Pinpoint the cell where the given text exists, returning its (x, y) midpoint coordinate. 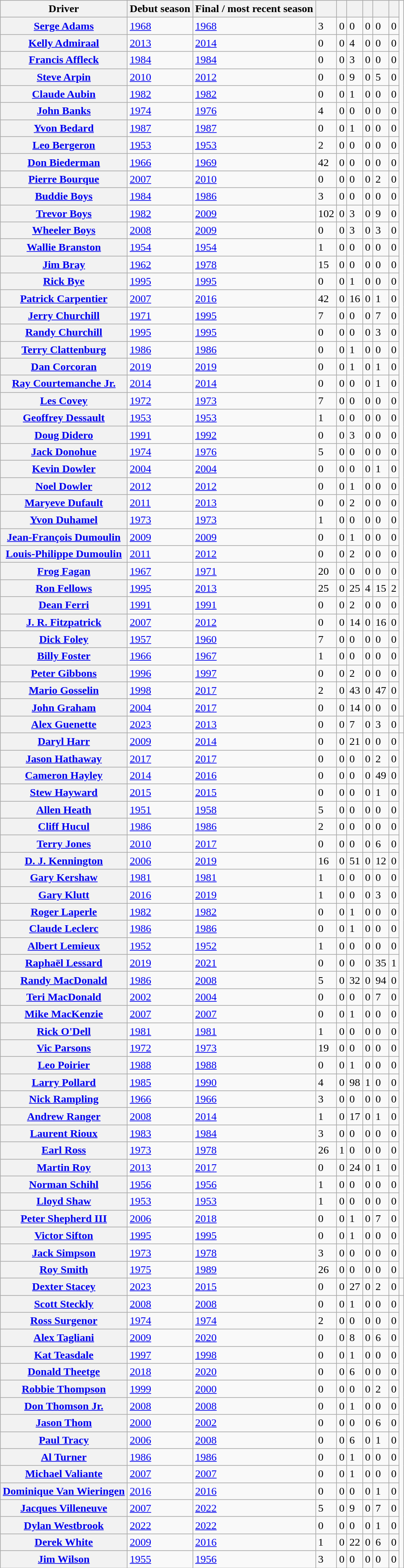
Derek White (64, 1542)
Jim Wilson (64, 1559)
Larry Pollard (64, 1082)
Patrick Carpentier (64, 299)
Gary Kershaw (64, 878)
1983 (160, 1133)
Victor Sifton (64, 1235)
Martin Roy (64, 1167)
Billy Foster (64, 656)
Jack Donohue (64, 452)
Rick Bye (64, 282)
Vic Parsons (64, 1048)
Ray Courtemanche Jr. (64, 384)
Alex Guenette (64, 724)
Teri MacDonald (64, 997)
Debut season (160, 9)
Final / most recent season (254, 9)
102 (326, 214)
21 (354, 741)
1969 (254, 162)
Claude Leclerc (64, 929)
Terry Jones (64, 844)
1989 (254, 1269)
32 (354, 980)
Doug Didero (64, 435)
22 (354, 1542)
1996 (160, 673)
Leo Bergeron (64, 145)
Daryl Harr (64, 741)
Les Covey (64, 401)
Driver (64, 9)
Jacques Villeneuve (64, 1508)
Cameron Hayley (64, 776)
Cliff Hucul (64, 827)
Jim Bray (64, 265)
12 (381, 861)
Leo Poirier (64, 1065)
Geoffrey Dessault (64, 418)
49 (381, 776)
Randy MacDonald (64, 980)
Jason Thom (64, 1423)
1990 (254, 1082)
35 (381, 963)
Mario Gosselin (64, 690)
Laurent Rioux (64, 1133)
1958 (254, 810)
Jack Simpson (64, 1252)
Al Turner (64, 1457)
Dan Corcoran (64, 367)
Yvon Bedard (64, 128)
Alex Tagliani (64, 1338)
Scott Steckly (64, 1304)
Jason Hathaway (64, 759)
19 (326, 1048)
27 (354, 1286)
D. J. Kennington (64, 861)
Michael Valiante (64, 1474)
Don Thomson Jr. (64, 1406)
Jerry Churchill (64, 316)
Norman Schihl (64, 1184)
1951 (160, 810)
1992 (254, 435)
Kat Teasdale (64, 1355)
Dean Ferri (64, 605)
1999 (160, 1389)
51 (354, 861)
Donald Theetge (64, 1372)
20 (326, 571)
Wallie Branston (64, 248)
Don Biederman (64, 162)
Roy Smith (64, 1269)
Robbie Thompson (64, 1389)
J. R. Fitzpatrick (64, 622)
Ron Fellows (64, 588)
1955 (160, 1559)
1985 (160, 1082)
Noel Dowler (64, 486)
Raphaël Lessard (64, 963)
Allen Heath (64, 810)
Pierre Bourque (64, 179)
Mike MacKenzie (64, 1014)
Dylan Westbrook (64, 1525)
Roger Laperle (64, 912)
Dexter Stacey (64, 1286)
John Graham (64, 707)
Francis Affleck (64, 60)
John Banks (64, 111)
Kevin Dowler (64, 469)
Stew Hayward (64, 793)
1957 (160, 639)
Kelly Admiraal (64, 43)
Peter Shepherd III (64, 1218)
Yvon Duhamel (64, 520)
2021 (254, 963)
Claude Aubin (64, 94)
1975 (160, 1269)
Dick Foley (64, 639)
Dominique Van Wieringen (64, 1491)
Nick Rampling (64, 1099)
17 (354, 1116)
Jean-François Dumoulin (64, 537)
8 (354, 1338)
94 (381, 980)
Terry Clattenburg (64, 350)
98 (354, 1082)
Peter Gibbons (64, 673)
1962 (160, 265)
43 (354, 690)
Earl Ross (64, 1150)
Paul Tracy (64, 1440)
Ross Surgenor (64, 1321)
Serge Adams (64, 26)
Maryeve Dufault (64, 503)
Frog Fagan (64, 571)
24 (354, 1167)
Buddie Boys (64, 196)
Randy Churchill (64, 333)
Louis-Philippe Dumoulin (64, 554)
47 (381, 690)
Albert Lemieux (64, 946)
Lloyd Shaw (64, 1201)
Gary Klutt (64, 895)
Rick O'Dell (64, 1031)
Trevor Boys (64, 214)
Andrew Ranger (64, 1116)
Wheeler Boys (64, 231)
Steve Arpin (64, 77)
1960 (254, 639)
